Return (X, Y) of the center of cell containing provided text 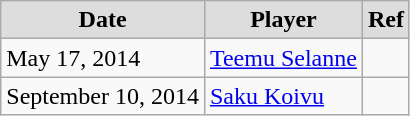
Player (283, 20)
Teemu Selanne (283, 58)
Ref (386, 20)
May 17, 2014 (103, 58)
Saku Koivu (283, 96)
September 10, 2014 (103, 96)
Date (103, 20)
